Determine the [x, y] coordinate at the center of the cell enclosing the given text.  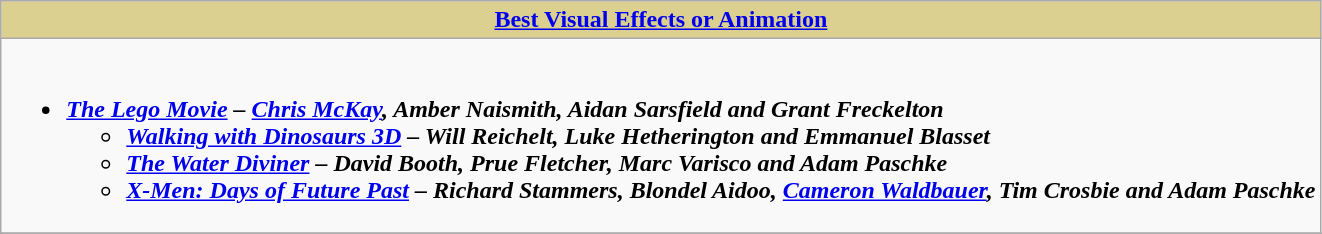
Best Visual Effects or Animation [661, 20]
